Locate the cell with the specified text and output its (x, y) center coordinate. 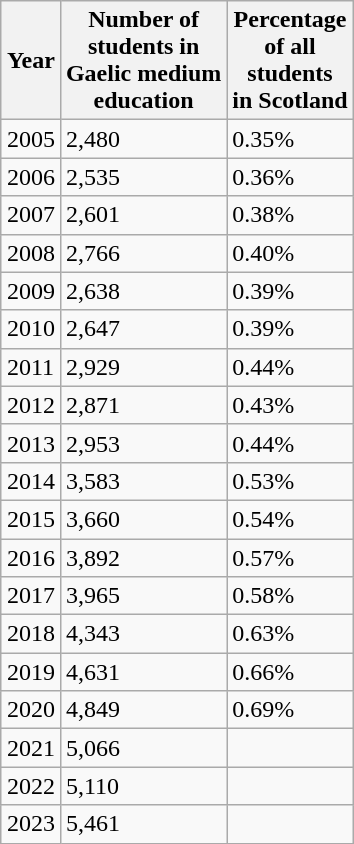
2019 (30, 672)
2016 (30, 557)
2,638 (143, 291)
2012 (30, 405)
2,535 (143, 177)
3,892 (143, 557)
0.58% (290, 596)
0.40% (290, 253)
2009 (30, 291)
0.35% (290, 139)
0.53% (290, 481)
2,480 (143, 139)
2023 (30, 824)
3,583 (143, 481)
4,631 (143, 672)
Percentageof all studentsin Scotland (290, 60)
0.63% (290, 634)
2015 (30, 519)
2,647 (143, 329)
3,660 (143, 519)
2,929 (143, 367)
2010 (30, 329)
4,343 (143, 634)
2,766 (143, 253)
3,965 (143, 596)
0.69% (290, 710)
2008 (30, 253)
2005 (30, 139)
2,601 (143, 215)
2006 (30, 177)
5,110 (143, 786)
2007 (30, 215)
2021 (30, 748)
2018 (30, 634)
0.66% (290, 672)
2,953 (143, 443)
2020 (30, 710)
5,461 (143, 824)
2017 (30, 596)
Year (30, 60)
2013 (30, 443)
0.57% (290, 557)
0.36% (290, 177)
5,066 (143, 748)
2014 (30, 481)
2011 (30, 367)
0.54% (290, 519)
0.38% (290, 215)
2022 (30, 786)
0.43% (290, 405)
Number ofstudents in Gaelic mediumeducation (143, 60)
2,871 (143, 405)
4,849 (143, 710)
